Extract the [x, y] coordinate from the center of the cell holding the provided text.  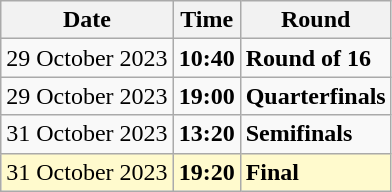
19:20 [206, 172]
10:40 [206, 58]
19:00 [206, 96]
Time [206, 20]
13:20 [206, 134]
Final [316, 172]
Date [87, 20]
Quarterfinals [316, 96]
Semifinals [316, 134]
Round [316, 20]
Round of 16 [316, 58]
